For the text-containing cell, return its midpoint in [X, Y] coordinate format. 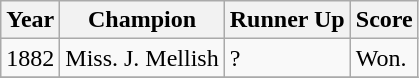
1882 [30, 58]
Year [30, 20]
Champion [142, 20]
? [287, 58]
Runner Up [287, 20]
Score [384, 20]
Miss. J. Mellish [142, 58]
Won. [384, 58]
